Output the (X, Y) coordinate of the center of the cell containing the given text.  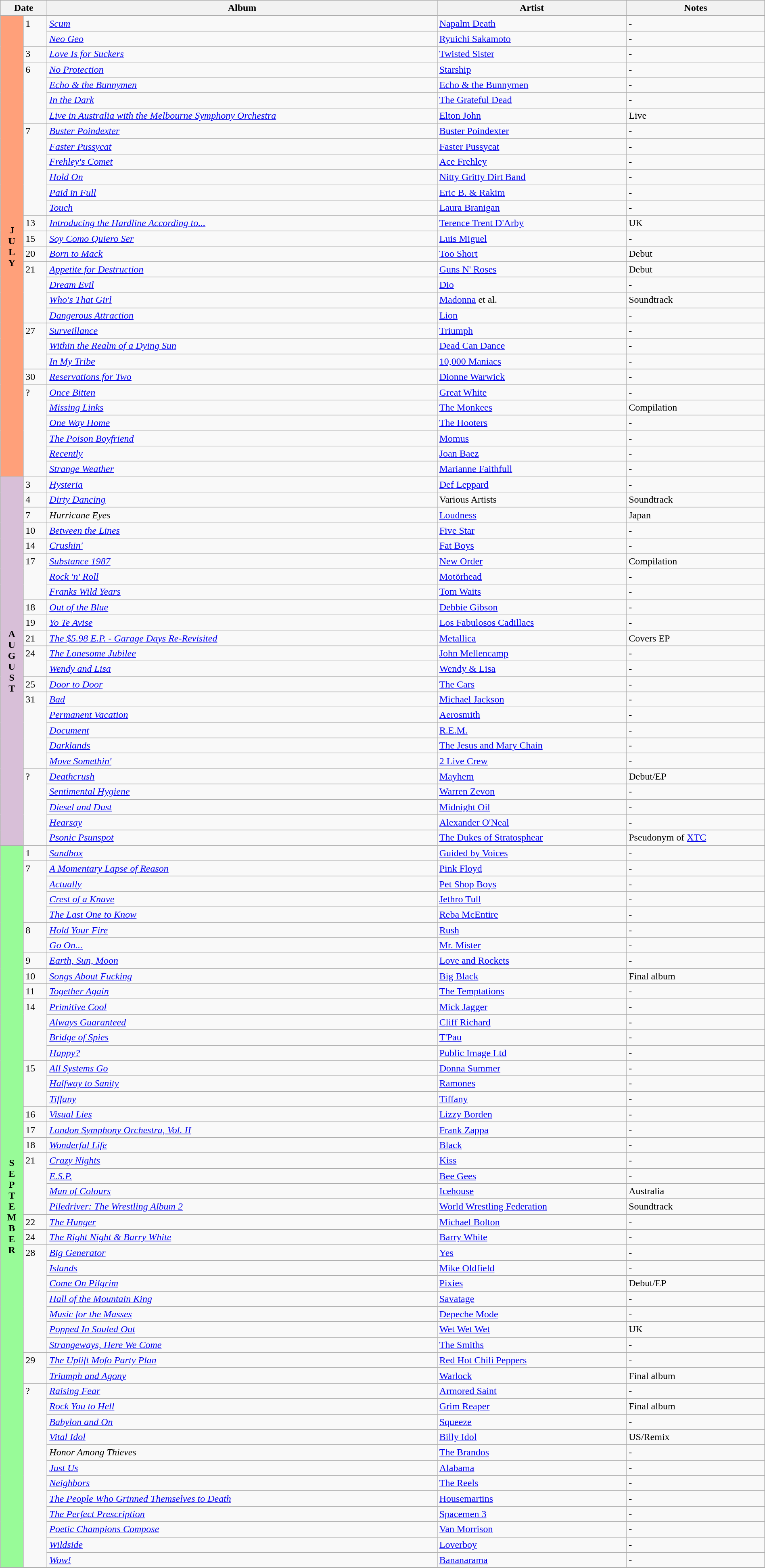
30 (36, 377)
Halfway to Sanity (242, 1084)
Vital Idol (242, 1437)
Spacemen 3 (532, 1514)
Triumph (532, 331)
Surveillance (242, 331)
Frehley's Comet (242, 161)
Strangeways, Here We Come (242, 1345)
E.S.P. (242, 1176)
Jethro Tull (532, 899)
Hold Your Fire (242, 930)
Starship (532, 69)
Tom Waits (532, 592)
One Way Home (242, 423)
Covers EP (696, 638)
Triumph and Agony (242, 1375)
Pink Floyd (532, 868)
Great White (532, 392)
Various Artists (532, 500)
11 (36, 992)
Five Star (532, 530)
Man of Colours (242, 1191)
The Hunger (242, 1222)
Bad (242, 700)
The Dukes of Stratosphear (532, 838)
New Order (532, 561)
Savatage (532, 1299)
Raising Fear (242, 1391)
Scum (242, 23)
AUGUST (12, 661)
Madonna et al. (532, 300)
Loudness (532, 515)
Motörhead (532, 576)
Wendy and Lisa (242, 669)
Songs About Fucking (242, 976)
Notes (696, 8)
In the Dark (242, 100)
8 (36, 937)
Warlock (532, 1375)
Mick Jagger (532, 1007)
Donna Summer (532, 1068)
In My Tribe (242, 361)
Housemartins (532, 1499)
Visual Lies (242, 1114)
T'Pau (532, 1038)
Napalm Death (532, 23)
Debbie Gibson (532, 607)
The Grateful Dead (532, 100)
Barry White (532, 1237)
Sandbox (242, 853)
Japan (696, 515)
Terence Trent D'Arby (532, 223)
Too Short (532, 254)
Alabama (532, 1468)
JULY (12, 246)
Strange Weather (242, 469)
13 (36, 223)
Love Is for Suckers (242, 54)
Mike Oldfield (532, 1268)
29 (36, 1368)
Ryuichi Sakamoto (532, 39)
Permanent Vacation (242, 715)
Rock You to Hell (242, 1406)
Dirty Dancing (242, 500)
Guided by Voices (532, 853)
The Poison Boyfriend (242, 438)
Wet Wet Wet (532, 1329)
Lion (532, 315)
Public Image Ltd (532, 1053)
The Perfect Prescription (242, 1514)
Out of the Blue (242, 607)
Honor Among Thieves (242, 1453)
Guns N' Roses (532, 269)
Alexander O'Neal (532, 822)
28 (36, 1299)
Mr. Mister (532, 945)
The Uplift Mofo Party Plan (242, 1360)
The Brandos (532, 1453)
Reba McEntire (532, 914)
Live in Australia with the Melbourne Symphony Orchestra (242, 115)
World Wrestling Federation (532, 1207)
25 (36, 684)
9 (36, 961)
Always Guaranteed (242, 1022)
Armored Saint (532, 1391)
Los Fabulosos Cadillacs (532, 623)
Album (242, 8)
US/Remix (696, 1437)
Big Black (532, 976)
Joan Baez (532, 454)
Metallica (532, 638)
Kiss (532, 1160)
Depeche Mode (532, 1314)
Michael Bolton (532, 1222)
Def Leppard (532, 484)
Wendy & Lisa (532, 669)
Door to Door (242, 684)
Ace Frehley (532, 161)
Wow! (242, 1560)
Pet Shop Boys (532, 884)
Icehouse (532, 1191)
Aerosmith (532, 715)
Once Bitten (242, 392)
Babylon and On (242, 1421)
The Reels (532, 1483)
Go On... (242, 945)
31 (36, 730)
The $5.98 E.P. - Garage Days Re-Revisited (242, 638)
Crazy Nights (242, 1160)
Dream Evil (242, 285)
Poetic Champions Compose (242, 1529)
10,000 Maniacs (532, 361)
Bee Gees (532, 1176)
Popped In Souled Out (242, 1329)
Hurricane Eyes (242, 515)
Piledriver: The Wrestling Album 2 (242, 1207)
Primitive Cool (242, 1007)
16 (36, 1114)
27 (36, 346)
Substance 1987 (242, 561)
Grim Reaper (532, 1406)
Soy Como Quiero Ser (242, 239)
Bridge of Spies (242, 1038)
Wildside (242, 1545)
22 (36, 1222)
Date (24, 8)
The Cars (532, 684)
Happy? (242, 1053)
Wonderful Life (242, 1145)
Neighbors (242, 1483)
Diesel and Dust (242, 807)
Mayhem (532, 776)
Fat Boys (532, 546)
Music for the Masses (242, 1314)
SEPTEMBER (12, 1206)
Eric B. & Rakim (532, 193)
Hysteria (242, 484)
No Protection (242, 69)
John Mellencamp (532, 653)
Squeeze (532, 1421)
Big Generator (242, 1253)
Move Somethin' (242, 761)
Rush (532, 930)
Warren Zevon (532, 792)
Crest of a Knave (242, 899)
Darklands (242, 746)
Rock 'n' Roll (242, 576)
Actually (242, 884)
Midnight Oil (532, 807)
Dionne Warwick (532, 377)
Touch (242, 208)
Hall of the Mountain King (242, 1299)
Bananarama (532, 1560)
Who's That Girl (242, 300)
Earth, Sun, Moon (242, 961)
The Hooters (532, 423)
Artist (532, 8)
The Lonesome Jubilee (242, 653)
The Smiths (532, 1345)
Love and Rockets (532, 961)
R.E.M. (532, 730)
Red Hot Chili Peppers (532, 1360)
Luis Miguel (532, 239)
Twisted Sister (532, 54)
Hearsay (242, 822)
Just Us (242, 1468)
Billy Idol (532, 1437)
Missing Links (242, 407)
Black (532, 1145)
The People Who Grinned Themselves to Death (242, 1499)
All Systems Go (242, 1068)
Marianne Faithfull (532, 469)
Australia (696, 1191)
Van Morrison (532, 1529)
Loverboy (532, 1545)
Islands (242, 1268)
Together Again (242, 992)
2 Live Crew (532, 761)
19 (36, 623)
The Jesus and Mary Chain (532, 746)
London Symphony Orchestra, Vol. II (242, 1130)
Between the Lines (242, 530)
Ramones (532, 1084)
The Temptations (532, 992)
Momus (532, 438)
Live (696, 115)
Within the Realm of a Dying Sun (242, 346)
Appetite for Destruction (242, 269)
Come On Pilgrim (242, 1283)
Franks Wild Years (242, 592)
Psonic Psunspot (242, 838)
Michael Jackson (532, 700)
Laura Branigan (532, 208)
Lizzy Borden (532, 1114)
Yes (532, 1253)
20 (36, 254)
The Monkees (532, 407)
Deathcrush (242, 776)
Dangerous Attraction (242, 315)
Document (242, 730)
Cliff Richard (532, 1022)
Introducing the Hardline According to... (242, 223)
Reservations for Two (242, 377)
Sentimental Hygiene (242, 792)
4 (36, 500)
Nitty Gritty Dirt Band (532, 177)
The Last One to Know (242, 914)
Pseudonym of XTC (696, 838)
A Momentary Lapse of Reason (242, 868)
Paid in Full (242, 193)
Crushin' (242, 546)
The Right Night & Barry White (242, 1237)
Yo Te Avise (242, 623)
Neo Geo (242, 39)
Dead Can Dance (532, 346)
Frank Zappa (532, 1130)
Born to Mack (242, 254)
Hold On (242, 177)
Dio (532, 285)
Elton John (532, 115)
Recently (242, 454)
6 (36, 92)
Pixies (532, 1283)
